Detect which cell encompasses the target text, then output its (X, Y) center coordinate. 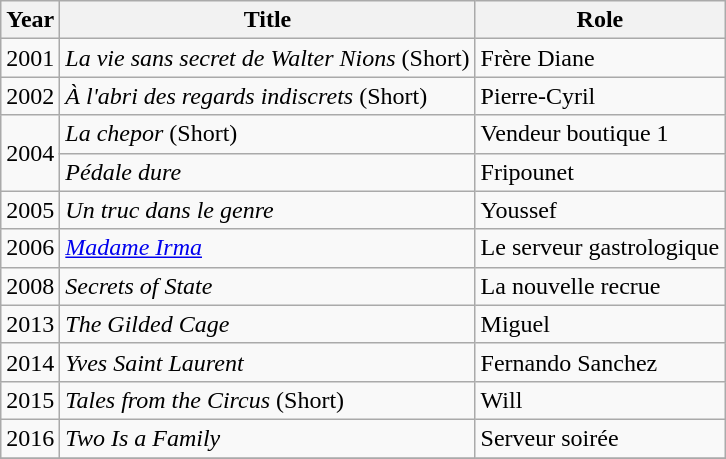
2001 (30, 58)
2016 (30, 438)
Un truc dans le genre (268, 210)
The Gilded Cage (268, 324)
Title (268, 20)
Role (600, 20)
2006 (30, 248)
Vendeur boutique 1 (600, 134)
2005 (30, 210)
Le serveur gastrologique (600, 248)
Pierre-Cyril (600, 96)
2013 (30, 324)
2014 (30, 362)
Fernando Sanchez (600, 362)
Youssef (600, 210)
2004 (30, 153)
La vie sans secret de Walter Nions (Short) (268, 58)
À l'abri des regards indiscrets (Short) (268, 96)
Miguel (600, 324)
Fripounet (600, 172)
Two Is a Family (268, 438)
Pédale dure (268, 172)
La chepor (Short) (268, 134)
2008 (30, 286)
La nouvelle recrue (600, 286)
2015 (30, 400)
Yves Saint Laurent (268, 362)
Madame Irma (268, 248)
Frère Diane (600, 58)
2002 (30, 96)
Tales from the Circus (Short) (268, 400)
Serveur soirée (600, 438)
Secrets of State (268, 286)
Year (30, 20)
Will (600, 400)
